Extract the [X, Y] coordinate from the center of the cell holding the provided text.  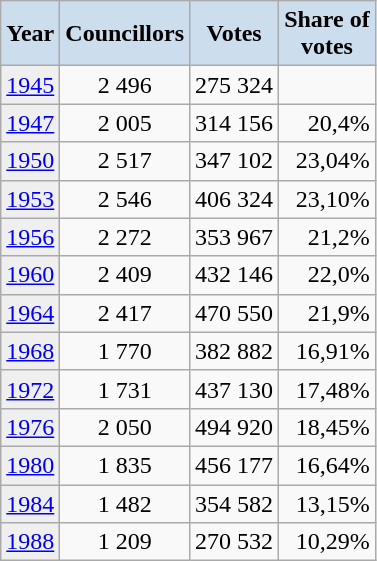
2 496 [125, 85]
354 582 [234, 503]
314 156 [234, 123]
1945 [30, 85]
Year [30, 34]
1984 [30, 503]
2 050 [125, 427]
1988 [30, 542]
22,0% [328, 275]
1947 [30, 123]
494 920 [234, 427]
23,04% [328, 161]
347 102 [234, 161]
382 882 [234, 351]
1 770 [125, 351]
2 517 [125, 161]
23,10% [328, 199]
2 409 [125, 275]
270 532 [234, 542]
2 546 [125, 199]
353 967 [234, 237]
16,91% [328, 351]
470 550 [234, 313]
275 324 [234, 85]
20,4% [328, 123]
1972 [30, 389]
432 146 [234, 275]
1 731 [125, 389]
1964 [30, 313]
2 005 [125, 123]
1976 [30, 427]
21,2% [328, 237]
1953 [30, 199]
406 324 [234, 199]
1 835 [125, 465]
1960 [30, 275]
456 177 [234, 465]
Votes [234, 34]
2 272 [125, 237]
21,9% [328, 313]
1956 [30, 237]
1 209 [125, 542]
Councillors [125, 34]
Share ofvotes [328, 34]
437 130 [234, 389]
1950 [30, 161]
16,64% [328, 465]
1980 [30, 465]
10,29% [328, 542]
13,15% [328, 503]
2 417 [125, 313]
1 482 [125, 503]
18,45% [328, 427]
17,48% [328, 389]
1968 [30, 351]
